From the cell containing the given text, extract its center point as (X, Y) coordinate. 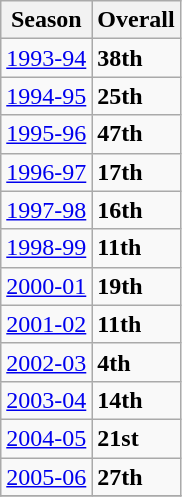
47th (136, 134)
2005-06 (46, 477)
1993-94 (46, 58)
2002-03 (46, 362)
Season (46, 20)
1995-96 (46, 134)
1996-97 (46, 172)
38th (136, 58)
17th (136, 172)
19th (136, 286)
27th (136, 477)
25th (136, 96)
2001-02 (46, 324)
21st (136, 438)
2000-01 (46, 286)
2004-05 (46, 438)
1994-95 (46, 96)
16th (136, 210)
1997-98 (46, 210)
Overall (136, 20)
2003-04 (46, 400)
14th (136, 400)
1998-99 (46, 248)
4th (136, 362)
